Locate the cell with the specified text and output its (X, Y) center coordinate. 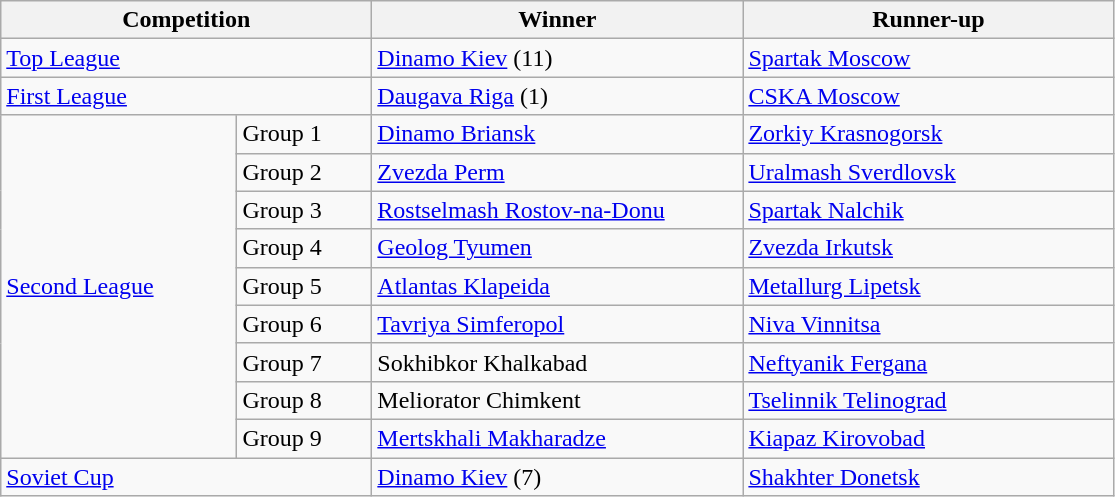
Dinamo Kiev (7) (558, 477)
Metallurg Lipetsk (928, 286)
First League (186, 96)
Runner-up (928, 20)
Meliorator Chimkent (558, 400)
Zvezda Perm (558, 172)
Atlantas Klapeida (558, 286)
Tavriya Simferopol (558, 324)
Zvezda Irkutsk (928, 248)
Winner (558, 20)
Spartak Moscow (928, 58)
Uralmash Sverdlovsk (928, 172)
Group 6 (304, 324)
Spartak Nalchik (928, 210)
Neftyanik Fergana (928, 362)
Dinamo Briansk (558, 134)
Group 5 (304, 286)
Competition (186, 20)
Tselinnik Telinograd (928, 400)
Group 8 (304, 400)
Daugava Riga (1) (558, 96)
Niva Vinnitsa (928, 324)
Sokhibkor Khalkabad (558, 362)
Group 2 (304, 172)
Zorkiy Krasnogorsk (928, 134)
Group 9 (304, 438)
Dinamo Kiev (11) (558, 58)
Top League (186, 58)
Geolog Tyumen (558, 248)
CSKA Moscow (928, 96)
Rostselmash Rostov-na-Donu (558, 210)
Second League (119, 286)
Group 4 (304, 248)
Soviet Cup (186, 477)
Group 7 (304, 362)
Shakhter Donetsk (928, 477)
Group 3 (304, 210)
Group 1 (304, 134)
Kiapaz Kirovobad (928, 438)
Mertskhali Makharadze (558, 438)
